From the cell containing the given text, extract its center point as [x, y] coordinate. 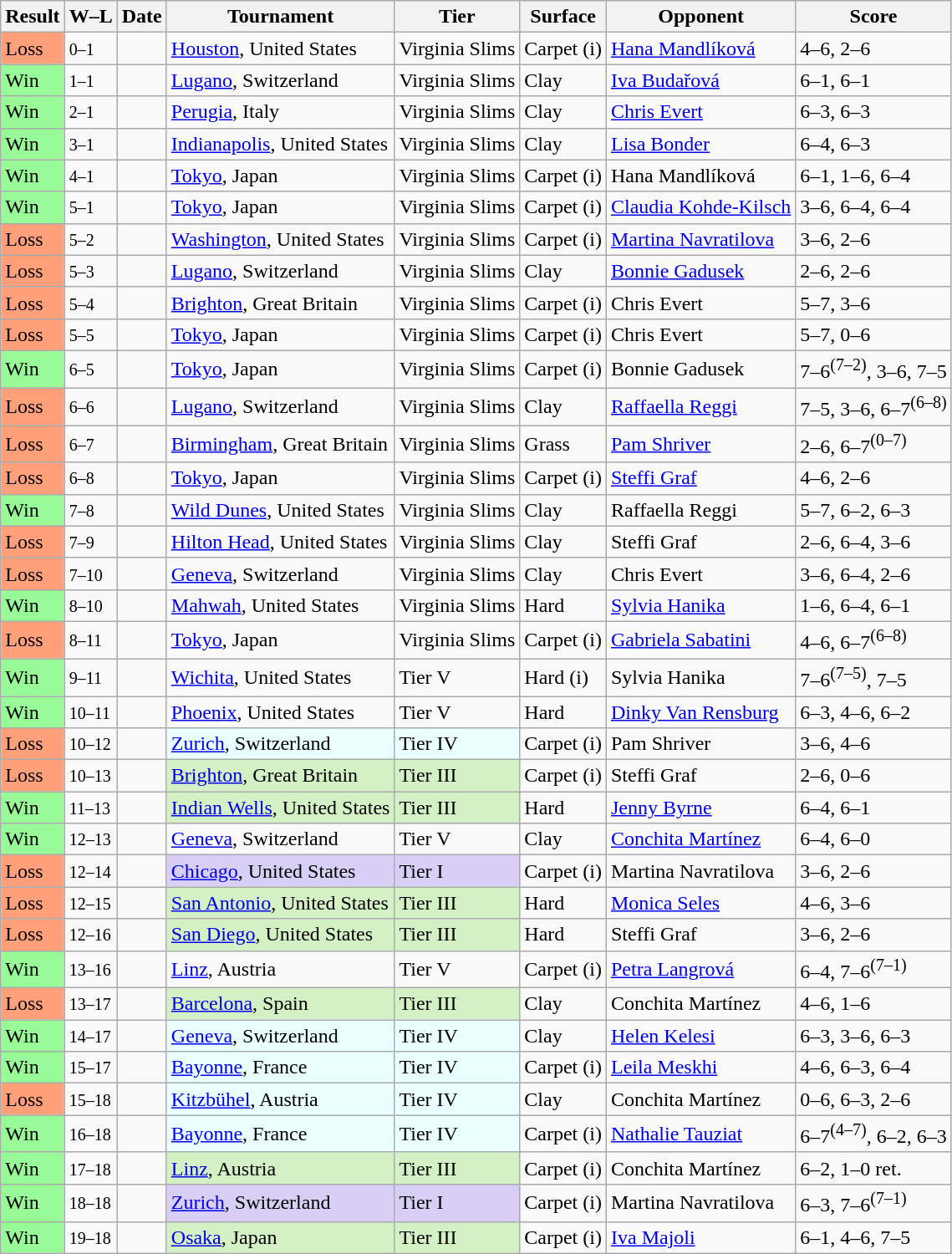
6–5 [90, 370]
7–8 [90, 510]
3–6, 6–4, 6–4 [873, 207]
Washington, United States [281, 239]
Iva Majoli [700, 1237]
6–4, 7–6(7–1) [873, 970]
7–5, 3–6, 6–7(6–8) [873, 406]
Barcelona, Spain [281, 1004]
Hard (i) [563, 677]
6–3, 4–6, 6–2 [873, 712]
2–6, 0–6 [873, 776]
5–3 [90, 271]
Perugia, Italy [281, 112]
5–7, 0–6 [873, 334]
12–16 [90, 935]
6–1, 1–6, 6–4 [873, 176]
6–6 [90, 406]
10–12 [90, 744]
Mahwah, United States [281, 605]
10–11 [90, 712]
6–3, 3–6, 6–3 [873, 1036]
Tier [457, 17]
4–1 [90, 176]
11–13 [90, 808]
5–7, 3–6 [873, 303]
8–11 [90, 640]
Indian Wells, United States [281, 808]
6–2, 1–0 ret. [873, 1168]
Opponent [700, 17]
Gabriela Sabatini [700, 640]
Petra Langrová [700, 970]
Monica Seles [700, 903]
W–L [90, 17]
Hilton Head, United States [281, 542]
10–13 [90, 776]
Grass [563, 445]
6–1, 6–1 [873, 80]
Nathalie Tauziat [700, 1134]
6–1, 4–6, 7–5 [873, 1237]
12–13 [90, 839]
6–3, 6–3 [873, 112]
5–7, 6–2, 6–3 [873, 510]
19–18 [90, 1237]
Wichita, United States [281, 677]
4–6, 1–6 [873, 1004]
17–18 [90, 1168]
Dinky Van Rensburg [700, 712]
1–1 [90, 80]
12–14 [90, 871]
6–7 [90, 445]
Kitzbühel, Austria [281, 1099]
Chicago, United States [281, 871]
Houston, United States [281, 48]
16–18 [90, 1134]
6–8 [90, 478]
Helen Kelesi [700, 1036]
Jenny Byrne [700, 808]
6–7(4–7), 6–2, 6–3 [873, 1134]
6–4, 6–3 [873, 144]
San Antonio, United States [281, 903]
2–6, 2–6 [873, 271]
5–1 [90, 207]
5–5 [90, 334]
4–6, 3–6 [873, 903]
3–6, 4–6 [873, 744]
Score [873, 17]
Date [142, 17]
Birmingham, Great Britain [281, 445]
2–6, 6–7(0–7) [873, 445]
6–4, 6–0 [873, 839]
14–17 [90, 1036]
3–1 [90, 144]
Claudia Kohde-Kilsch [700, 207]
15–17 [90, 1068]
5–2 [90, 239]
Tournament [281, 17]
7–9 [90, 542]
5–4 [90, 303]
4–6, 6–7(6–8) [873, 640]
2–1 [90, 112]
9–11 [90, 677]
3–6, 6–4, 2–6 [873, 573]
13–17 [90, 1004]
Result [33, 17]
15–18 [90, 1099]
4–6, 6–3, 6–4 [873, 1068]
7–6(7–5), 7–5 [873, 677]
Leila Meskhi [700, 1068]
Wild Dunes, United States [281, 510]
6–3, 7–6(7–1) [873, 1202]
7–6(7–2), 3–6, 7–5 [873, 370]
13–16 [90, 970]
Iva Budařová [700, 80]
12–15 [90, 903]
0–1 [90, 48]
18–18 [90, 1202]
San Diego, United States [281, 935]
1–6, 6–4, 6–1 [873, 605]
Surface [563, 17]
0–6, 6–3, 2–6 [873, 1099]
Osaka, Japan [281, 1237]
6–4, 6–1 [873, 808]
8–10 [90, 605]
Indianapolis, United States [281, 144]
Phoenix, United States [281, 712]
7–10 [90, 573]
Lisa Bonder [700, 144]
2–6, 6–4, 3–6 [873, 542]
